For the text-containing cell, return its midpoint in [X, Y] coordinate format. 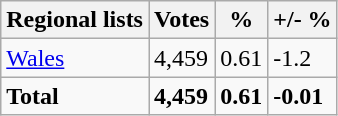
-0.01 [302, 96]
Total [75, 96]
Votes [181, 20]
Wales [75, 58]
Regional lists [75, 20]
+/- % [302, 20]
-1.2 [302, 58]
% [242, 20]
